For the text-containing cell, return its midpoint in (X, Y) coordinate format. 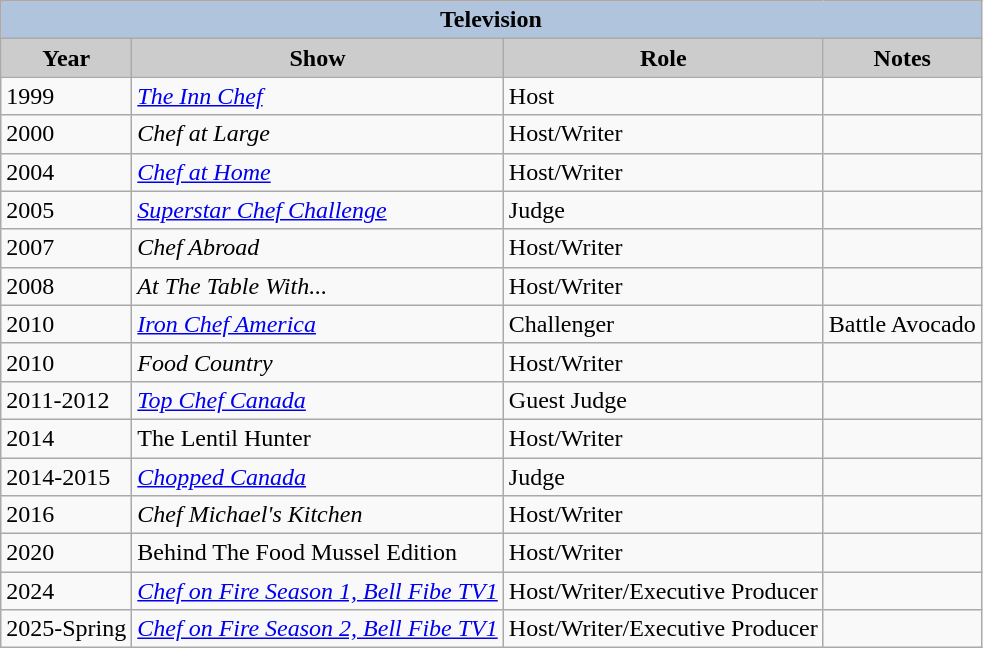
2000 (66, 134)
Role (663, 58)
Behind The Food Mussel Edition (318, 553)
Chef on Fire Season 2, Bell Fibe TV1 (318, 629)
Chef Michael's Kitchen (318, 515)
1999 (66, 96)
2007 (66, 248)
2014-2015 (66, 477)
Chef at Home (318, 172)
Guest Judge (663, 400)
The Inn Chef (318, 96)
The Lentil Hunter (318, 438)
Chef Abroad (318, 248)
Superstar Chef Challenge (318, 210)
2014 (66, 438)
Show (318, 58)
At The Table With... (318, 286)
2024 (66, 591)
Food Country (318, 362)
Chef on Fire Season 1, Bell Fibe TV1 (318, 591)
Television (491, 20)
Top Chef Canada (318, 400)
Battle Avocado (902, 324)
Iron Chef America (318, 324)
Chef at Large (318, 134)
2004 (66, 172)
2005 (66, 210)
2025-Spring (66, 629)
Notes (902, 58)
2016 (66, 515)
Host (663, 96)
Year (66, 58)
2011-2012 (66, 400)
Challenger (663, 324)
2008 (66, 286)
Chopped Canada (318, 477)
2020 (66, 553)
